Identify which cell holds the provided text, then report its [X, Y] central coordinate. 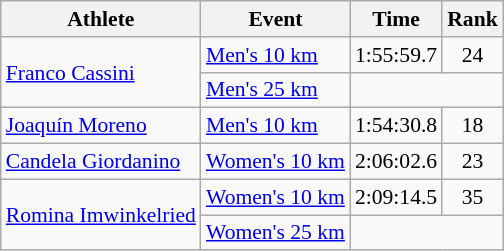
Franco Cassini [101, 72]
Candela Giordanino [101, 162]
Women's 25 km [276, 233]
Rank [472, 19]
18 [472, 126]
Men's 25 km [276, 90]
35 [472, 197]
Athlete [101, 19]
2:06:02.6 [396, 162]
23 [472, 162]
2:09:14.5 [396, 197]
Time [396, 19]
24 [472, 55]
Event [276, 19]
1:54:30.8 [396, 126]
Joaquín Moreno [101, 126]
Romina Imwinkelried [101, 214]
1:55:59.7 [396, 55]
